Pinpoint the cell where the given text exists, returning its (x, y) midpoint coordinate. 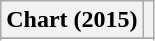
Chart (2015) (72, 20)
